Output the (x, y) coordinate of the center of the cell containing the given text.  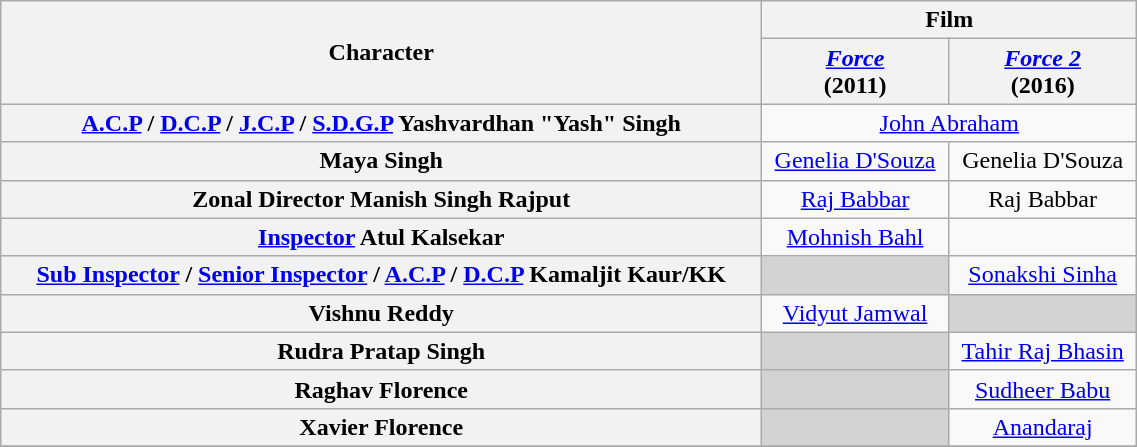
Sub Inspector / Senior Inspector / A.C.P / D.C.P Kamaljit Kaur/KK (382, 275)
Tahir Raj Bhasin (1042, 351)
Vidyut Jamwal (856, 313)
Mohnish Bahl (856, 237)
A.C.P / D.C.P / J.C.P / S.D.G.P Yashvardhan "Yash" Singh (382, 123)
Inspector Atul Kalsekar (382, 237)
Sudheer Babu (1042, 389)
Rudra Pratap Singh (382, 351)
Force (2011) (856, 72)
Film (950, 20)
Xavier Florence (382, 427)
John Abraham (950, 123)
Force 2 (2016) (1042, 72)
Maya Singh (382, 161)
Raghav Florence (382, 389)
Anandaraj (1042, 427)
Vishnu Reddy (382, 313)
Zonal Director Manish Singh Rajput (382, 199)
Character (382, 52)
Sonakshi Sinha (1042, 275)
